Return (X, Y) of the center of cell containing provided text 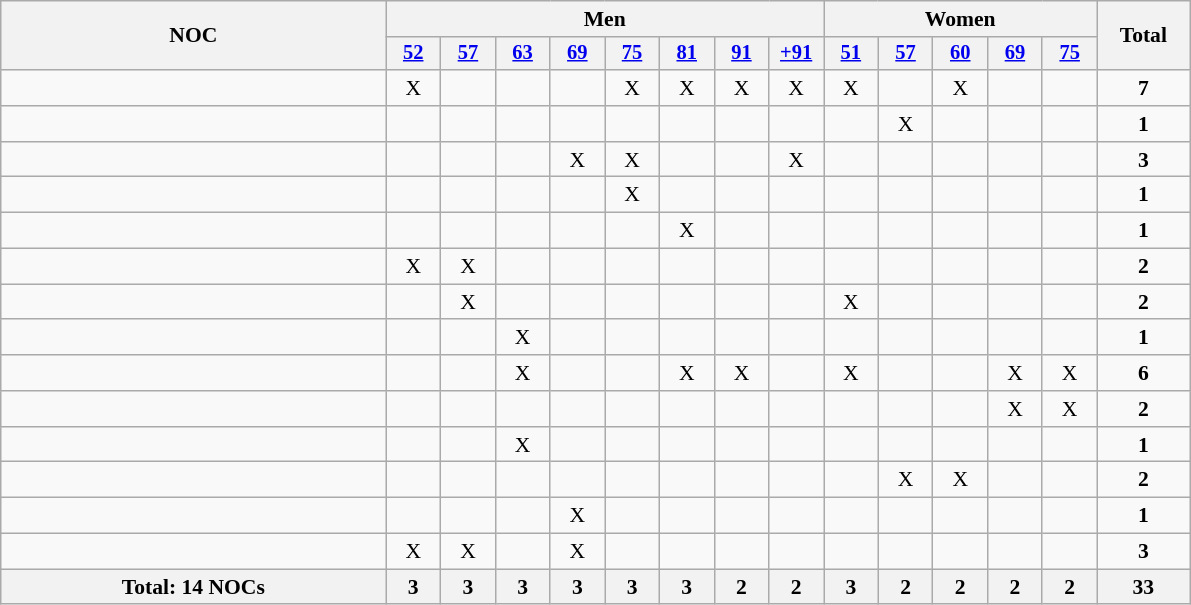
Women (961, 19)
7 (1144, 88)
Total: 14 NOCs (194, 587)
6 (1144, 373)
51 (852, 54)
81 (686, 54)
+91 (796, 54)
52 (414, 54)
NOC (194, 36)
33 (1144, 587)
Men (605, 19)
Total (1144, 36)
63 (522, 54)
91 (742, 54)
60 (960, 54)
